Return [x, y] of the center of cell containing provided text 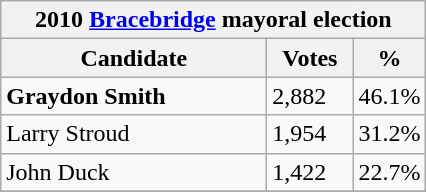
31.2% [390, 134]
Candidate [134, 58]
2010 Bracebridge mayoral election [214, 20]
2,882 [310, 96]
Larry Stroud [134, 134]
46.1% [390, 96]
1,954 [310, 134]
1,422 [310, 172]
Graydon Smith [134, 96]
John Duck [134, 172]
22.7% [390, 172]
Votes [310, 58]
% [390, 58]
